Find where the given text appears and provide that cell's center as (X, Y) coordinate. 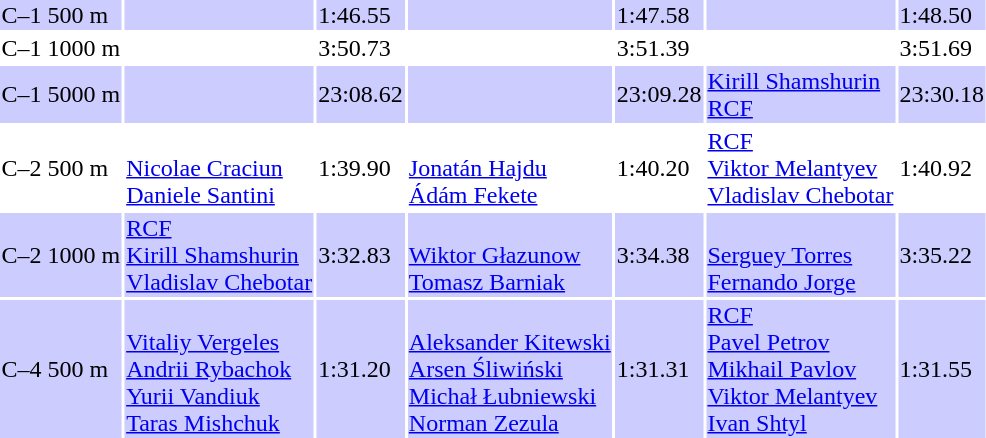
Serguey TorresFernando Jorge (800, 255)
23:09.28 (659, 94)
3:51.69 (942, 48)
C–4 500 m (61, 369)
3:51.39 (659, 48)
1:31.55 (942, 369)
C–1 5000 m (61, 94)
C–1 500 m (61, 15)
1:40.20 (659, 168)
1:31.20 (361, 369)
23:30.18 (942, 94)
1:40.92 (942, 168)
1:39.90 (361, 168)
Kirill Shamshurin RCF (800, 94)
3:35.22 (942, 255)
Vitaliy VergelesAndrii RybachokYurii VandiukTaras Mishchuk (220, 369)
Nicolae CraciunDaniele Santini (220, 168)
RCFViktor MelantyevVladislav Chebotar (800, 168)
RCFPavel PetrovMikhail PavlovViktor MelantyevIvan Shtyl (800, 369)
3:50.73 (361, 48)
C–2 500 m (61, 168)
23:08.62 (361, 94)
Jonatán HajduÁdám Fekete (510, 168)
1:46.55 (361, 15)
C–2 1000 m (61, 255)
3:34.38 (659, 255)
1:31.31 (659, 369)
1:48.50 (942, 15)
C–1 1000 m (61, 48)
3:32.83 (361, 255)
1:47.58 (659, 15)
Aleksander KitewskiArsen ŚliwińskiMichał ŁubniewskiNorman Zezula (510, 369)
Wiktor GłazunowTomasz Barniak (510, 255)
RCFKirill ShamshurinVladislav Chebotar (220, 255)
